Capture the cell that displays the provided text and extract its (x, y) central coordinate. 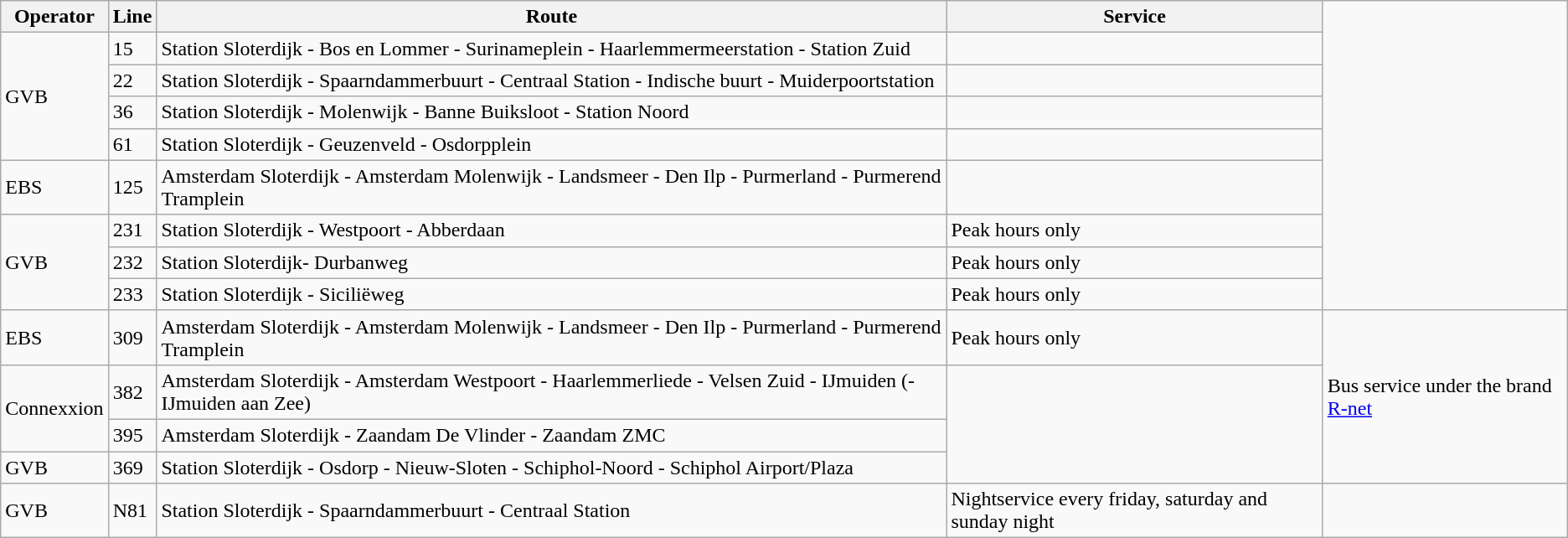
233 (132, 294)
Station Sloterdijk - Molenwijk - Banne Buiksloot - Station Noord (551, 112)
15 (132, 49)
395 (132, 435)
Station Sloterdijk - Osdorp - Nieuw-Sloten - Schiphol-Noord - Schiphol Airport/Plaza (551, 467)
231 (132, 230)
36 (132, 112)
Station Sloterdijk - Siciliëweg (551, 294)
Nightservice every friday, saturday and sunday night (1134, 511)
Line (132, 17)
Station Sloterdijk - Geuzenveld - Osdorpplein (551, 144)
Route (551, 17)
Bus service under the brand R-net (1445, 396)
232 (132, 262)
61 (132, 144)
125 (132, 188)
Station Sloterdijk - Spaarndammerbuurt - Centraal Station (551, 511)
Station Sloterdijk - Westpoort - Abberdaan (551, 230)
Amsterdam Sloterdijk - Zaandam De Vlinder - Zaandam ZMC (551, 435)
Service (1134, 17)
Station Sloterdijk- Durbanweg (551, 262)
N81 (132, 511)
382 (132, 392)
Station Sloterdijk - Bos en Lommer - Surinameplein - Haarlemmermeerstation - Station Zuid (551, 49)
Connexxion (54, 407)
309 (132, 337)
22 (132, 80)
Operator (54, 17)
Amsterdam Sloterdijk - Amsterdam Westpoort - Haarlemmerliede - Velsen Zuid - IJmuiden (- IJmuiden aan Zee) (551, 392)
369 (132, 467)
Station Sloterdijk - Spaarndammerbuurt - Centraal Station - Indische buurt - Muiderpoortstation (551, 80)
